Provide the [X, Y] coordinate of the cell's center where the given text is located.  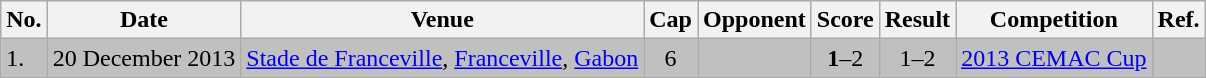
No. [24, 20]
Stade de Franceville, Franceville, Gabon [442, 58]
Score [845, 20]
Venue [442, 20]
Ref. [1178, 20]
Result [917, 20]
2013 CEMAC Cup [1054, 58]
Cap [671, 20]
Opponent [755, 20]
20 December 2013 [144, 58]
Competition [1054, 20]
6 [671, 58]
Date [144, 20]
1. [24, 58]
